Identify which cell holds the provided text, then report its (X, Y) central coordinate. 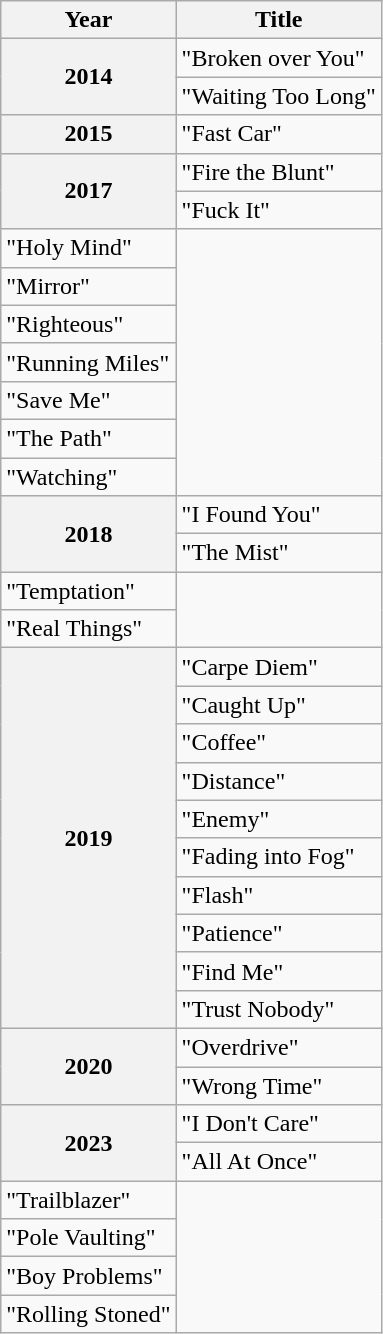
"Running Miles" (88, 362)
"Temptation" (88, 591)
"Carpe Diem" (278, 667)
2018 (88, 534)
"Pole Vaulting" (88, 1238)
"I Found You" (278, 515)
"Righteous" (88, 324)
"Fuck It" (278, 210)
"Boy Problems" (88, 1276)
2015 (88, 134)
2023 (88, 1143)
"I Don't Care" (278, 1124)
"Watching" (88, 477)
"The Mist" (278, 553)
"Real Things" (88, 629)
2020 (88, 1066)
"Mirror" (88, 286)
"Waiting Too Long" (278, 96)
"Rolling Stoned" (88, 1314)
"Fast Car" (278, 134)
"Fading into Fog" (278, 857)
2019 (88, 838)
"Overdrive" (278, 1047)
Title (278, 20)
"Caught Up" (278, 705)
"Find Me" (278, 971)
"Trailblazer" (88, 1200)
"Patience" (278, 933)
"Holy Mind" (88, 248)
2017 (88, 191)
"Wrong Time" (278, 1085)
"Distance" (278, 781)
"Fire the Blunt" (278, 172)
2014 (88, 77)
"Trust Nobody" (278, 1009)
"Broken over You" (278, 58)
"Flash" (278, 895)
"The Path" (88, 438)
"All At Once" (278, 1162)
Year (88, 20)
"Save Me" (88, 400)
"Coffee" (278, 743)
"Enemy" (278, 819)
